Identify which cell holds the provided text, then report its [X, Y] central coordinate. 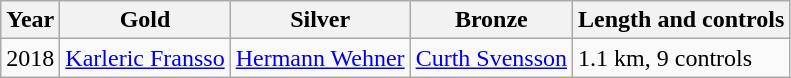
Curth Svensson [491, 58]
Karleric Fransso [145, 58]
Length and controls [682, 20]
1.1 km, 9 controls [682, 58]
2018 [30, 58]
Silver [320, 20]
Gold [145, 20]
Bronze [491, 20]
Hermann Wehner [320, 58]
Year [30, 20]
